Locate the cell with the specified text and output its (X, Y) center coordinate. 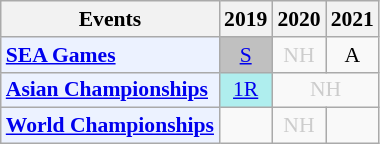
Asian Championships (110, 90)
World Championships (110, 126)
A (352, 55)
Events (110, 19)
1R (246, 90)
2020 (298, 19)
S (246, 55)
SEA Games (110, 55)
2021 (352, 19)
2019 (246, 19)
